Determine the [X, Y] coordinate at the center of the cell enclosing the given text.  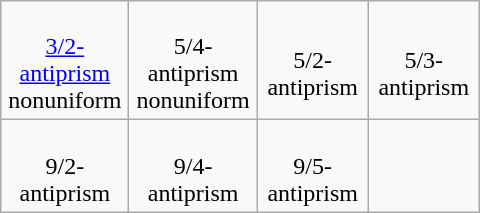
9/4-antiprism [193, 166]
5/2-antiprism [312, 60]
9/5-antiprism [312, 166]
5/3-antiprism [424, 60]
5/4-antiprismnonuniform [193, 60]
3/2-antiprismnonuniform [65, 60]
9/2-antiprism [65, 166]
